Return (X, Y) of the center of cell containing provided text 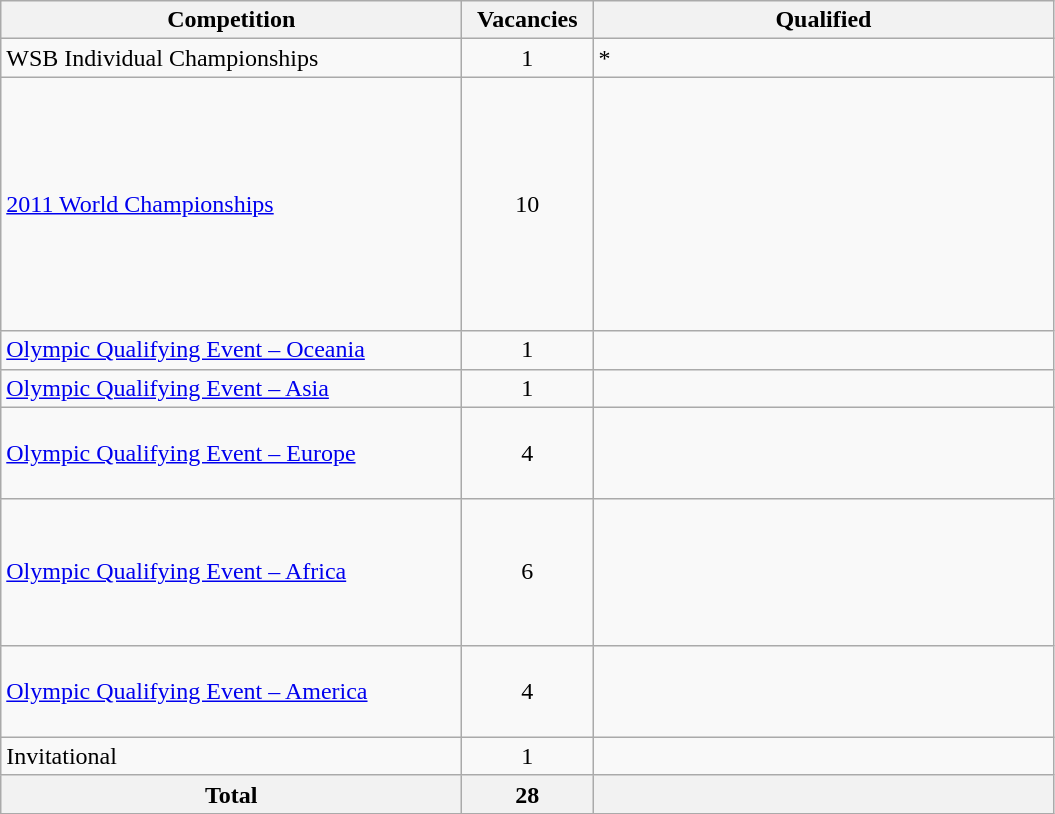
Competition (232, 20)
* (824, 58)
28 (528, 794)
Olympic Qualifying Event – Asia (232, 388)
Vacancies (528, 20)
10 (528, 204)
Olympic Qualifying Event – America (232, 691)
6 (528, 572)
2011 World Championships (232, 204)
Olympic Qualifying Event – Oceania (232, 350)
Olympic Qualifying Event – Africa (232, 572)
Invitational (232, 756)
Total (232, 794)
WSB Individual Championships (232, 58)
Olympic Qualifying Event – Europe (232, 453)
Qualified (824, 20)
